Search for the cell housing the specified text and yield its (x, y) center coordinate. 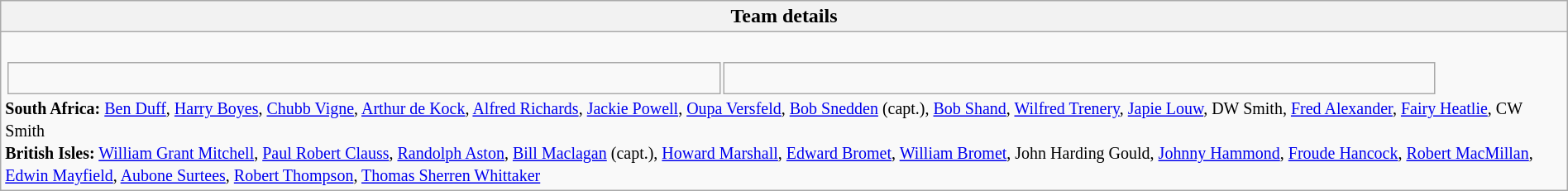
Team details (784, 17)
